Scan for the cell matching the given text and deliver its [x, y] coordinate at center. 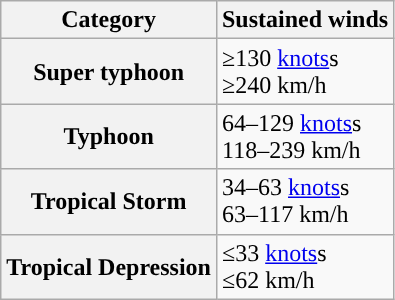
64–129 knotss118–239 km/h [304, 136]
≤33 knotss≤62 km/h [304, 266]
Typhoon [109, 136]
Super typhoon [109, 72]
Category [109, 20]
≥130 knotss≥240 km/h [304, 72]
34–63 knotss63–117 km/h [304, 202]
Tropical Storm [109, 202]
Tropical Depression [109, 266]
Sustained winds [304, 20]
